For the text-containing cell, return its midpoint in [X, Y] coordinate format. 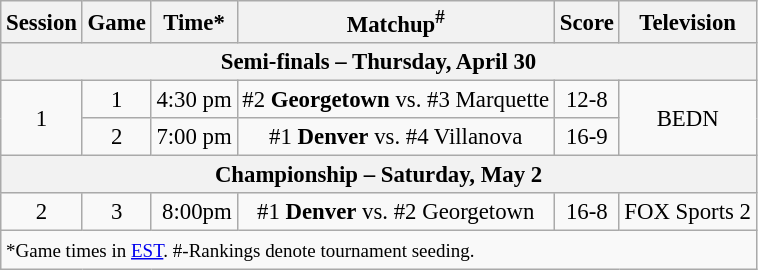
7:00 pm [194, 137]
Championship – Saturday, May 2 [379, 175]
Score [586, 22]
BEDN [688, 118]
8:00pm [194, 213]
#1 Denver vs. #2 Georgetown [396, 213]
Matchup# [396, 22]
Session [42, 22]
Television [688, 22]
FOX Sports 2 [688, 213]
Semi-finals – Thursday, April 30 [379, 62]
#1 Denver vs. #4 Villanova [396, 137]
16-9 [586, 137]
Game [116, 22]
16-8 [586, 213]
#2 Georgetown vs. #3 Marquette [396, 100]
*Game times in EST. #-Rankings denote tournament seeding. [379, 250]
12-8 [586, 100]
Time* [194, 22]
4:30 pm [194, 100]
3 [116, 213]
